Locate the cell with the specified text and output its [x, y] center coordinate. 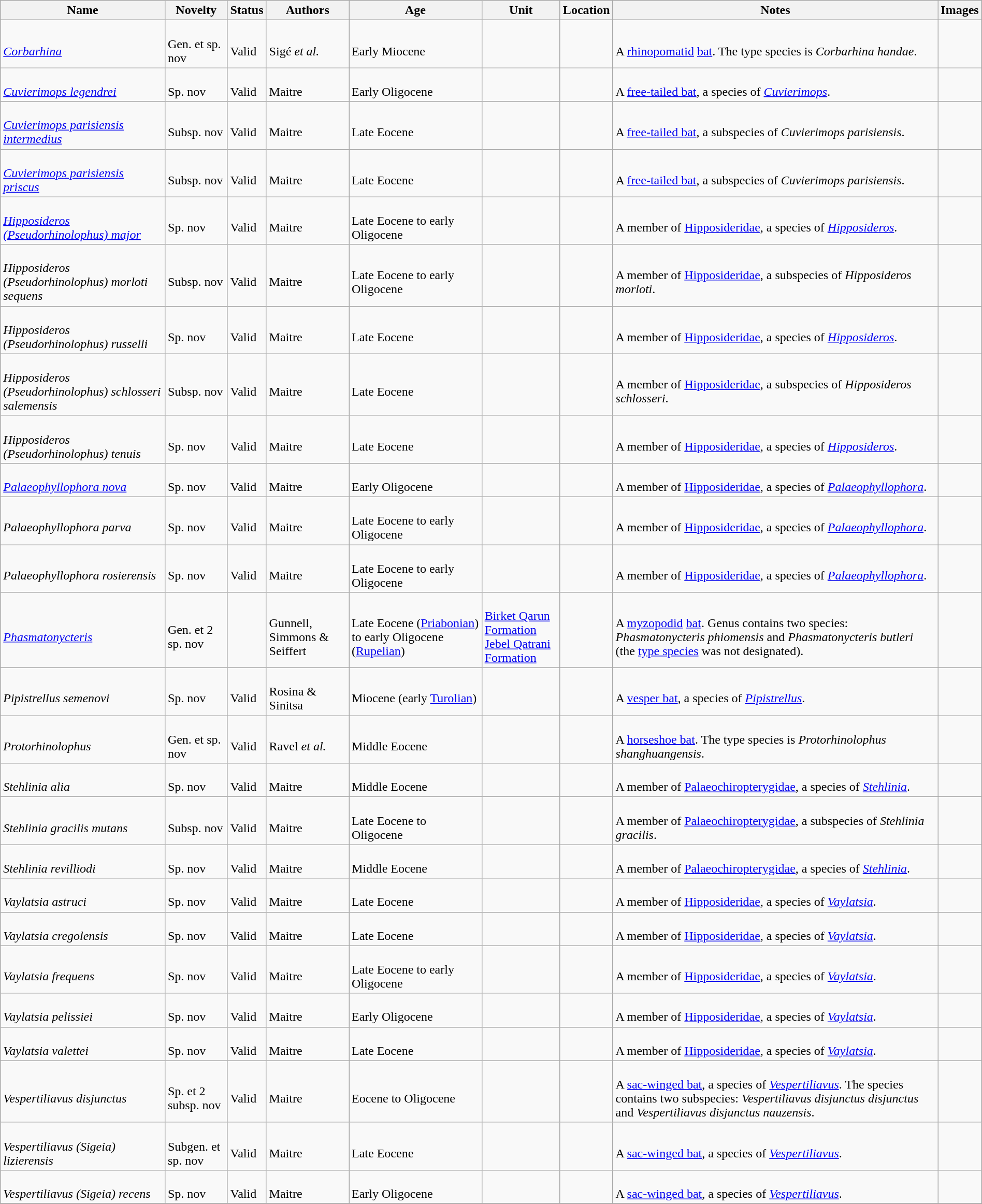
Authors [308, 10]
Location [586, 10]
Hipposideros (Pseudorhinolophus) morloti sequens [83, 275]
Ravel et al. [308, 739]
Sp. et 2 subsp. nov [196, 1092]
Early Miocene [415, 44]
Sigé et al. [308, 44]
Stehlinia revilliodi [83, 862]
Unit [521, 10]
A myzopodid bat. Genus contains two species: Phasmatonycteris phiomensis and Phasmatonycteris butleri (the type species was not designated). [775, 630]
Images [960, 10]
A free-tailed bat, a species of Cuvierimops. [775, 85]
Vespertiliavus (Sigeia) lizierensis [83, 1146]
Miocene (early Turolian) [415, 692]
Pipistrellus semenovi [83, 692]
Palaeophyllophora nova [83, 480]
Phasmatonycteris [83, 630]
Palaeophyllophora parva [83, 520]
Cuvierimops parisiensis intermedius [83, 125]
Birket Qarun Formation Jebel Qatrani Formation [521, 630]
Late Eocene (Priabonian) to early Oligocene (Rupelian) [415, 630]
Vaylatsia astruci [83, 895]
Gunnell, Simmons & Seiffert [308, 630]
Hipposideros (Pseudorhinolophus) schlosseri salemensis [83, 384]
Vaylatsia cregolensis [83, 929]
Late Eocene to Oligocene [415, 821]
Vaylatsia pelissiei [83, 1010]
Palaeophyllophora rosierensis [83, 569]
A member of Palaeochiropterygidae, a subspecies of Stehlinia gracilis. [775, 821]
Vaylatsia valettei [83, 1044]
Hipposideros (Pseudorhinolophus) tenuis [83, 439]
A rhinopomatid bat. The type species is Corbarhina handae. [775, 44]
Gen. et 2 sp. nov [196, 630]
A vesper bat, a species of Pipistrellus. [775, 692]
A member of Hipposideridae, a subspecies of Hipposideros schlosseri. [775, 384]
Vaylatsia frequens [83, 969]
Stehlinia alia [83, 780]
A member of Hipposideridae, a subspecies of Hipposideros morloti. [775, 275]
Subgen. et sp. nov [196, 1146]
Corbarhina [83, 44]
Age [415, 10]
Stehlinia gracilis mutans [83, 821]
Name [83, 10]
Hipposideros (Pseudorhinolophus) russelli [83, 330]
Vespertiliavus (Sigeia) recens [83, 1187]
A horseshoe bat. The type species is Protorhinolophus shanghuangensis. [775, 739]
Cuvierimops legendrei [83, 85]
Notes [775, 10]
Eocene to Oligocene [415, 1092]
Protorhinolophus [83, 739]
Vespertiliavus disjunctus [83, 1092]
Cuvierimops parisiensis priscus [83, 173]
Status [247, 10]
Hipposideros (Pseudorhinolophus) major [83, 221]
Novelty [196, 10]
Rosina & Sinitsa [308, 692]
